Search for the cell housing the specified text and yield its [x, y] center coordinate. 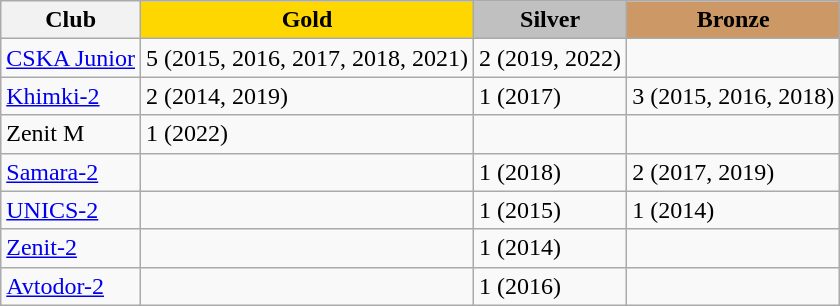
2 (2017, 2019) [734, 172]
5 (2015, 2016, 2017, 2018, 2021) [308, 58]
Avtodor-2 [71, 286]
3 (2015, 2016, 2018) [734, 96]
Khimki-2 [71, 96]
Samara-2 [71, 172]
Zenit M [71, 134]
1 (2016) [550, 286]
1 (2017) [550, 96]
CSKA Junior [71, 58]
1 (2018) [550, 172]
2 (2014, 2019) [308, 96]
Gold [308, 20]
Silver [550, 20]
1 (2015) [550, 210]
Zenit-2 [71, 248]
1 (2022) [308, 134]
2 (2019, 2022) [550, 58]
Club [71, 20]
Bronze [734, 20]
UNICS-2 [71, 210]
